Search for the cell housing the specified text and yield its (X, Y) center coordinate. 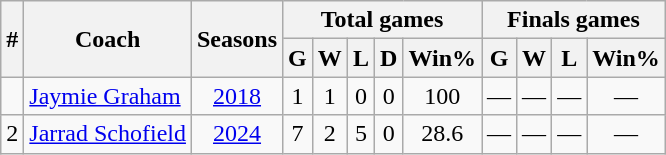
Seasons (236, 39)
Jaymie Graham (108, 96)
Finals games (574, 20)
2024 (236, 134)
2018 (236, 96)
Jarrad Schofield (108, 134)
Total games (382, 20)
7 (298, 134)
D (388, 58)
Coach (108, 39)
# (12, 39)
28.6 (442, 134)
5 (360, 134)
100 (442, 96)
